Scan for the cell matching the given text and deliver its (X, Y) coordinate at center. 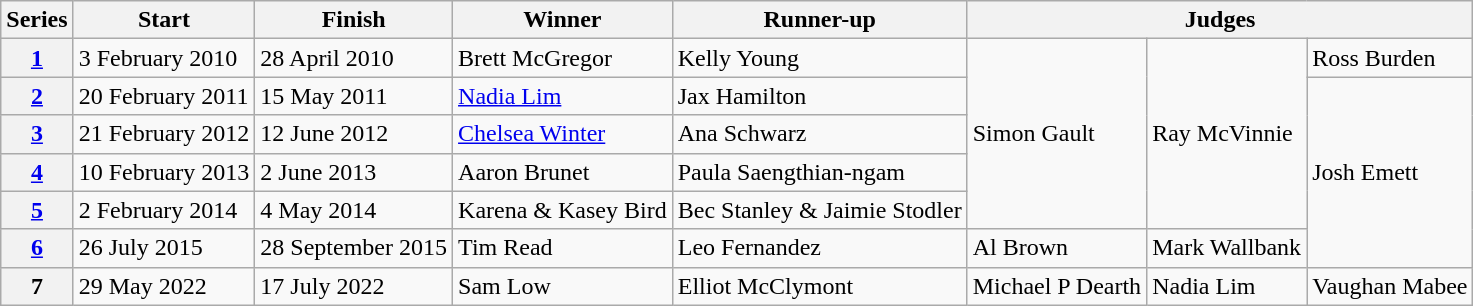
15 May 2011 (354, 96)
28 April 2010 (354, 58)
Tim Read (563, 248)
Kelly Young (820, 58)
Bec Stanley & Jaimie Stodler (820, 210)
Paula Saengthian-ngam (820, 172)
Ross Burden (1390, 58)
Leo Fernandez (820, 248)
3 February 2010 (164, 58)
10 February 2013 (164, 172)
2 (37, 96)
Runner-up (820, 20)
29 May 2022 (164, 286)
Winner (563, 20)
3 (37, 134)
Brett McGregor (563, 58)
Elliot McClymont (820, 286)
Chelsea Winter (563, 134)
Sam Low (563, 286)
Al Brown (1056, 248)
Aaron Brunet (563, 172)
6 (37, 248)
7 (37, 286)
Vaughan Mabee (1390, 286)
Jax Hamilton (820, 96)
2 June 2013 (354, 172)
Michael P Dearth (1056, 286)
Ray McVinnie (1227, 134)
12 June 2012 (354, 134)
Mark Wallbank (1227, 248)
Series (37, 20)
4 (37, 172)
17 July 2022 (354, 286)
5 (37, 210)
Start (164, 20)
Ana Schwarz (820, 134)
28 September 2015 (354, 248)
4 May 2014 (354, 210)
Karena & Kasey Bird (563, 210)
Josh Emett (1390, 172)
2 February 2014 (164, 210)
Judges (1220, 20)
Finish (354, 20)
26 July 2015 (164, 248)
Simon Gault (1056, 134)
1 (37, 58)
21 February 2012 (164, 134)
20 February 2011 (164, 96)
